For the text-containing cell, return its midpoint in (x, y) coordinate format. 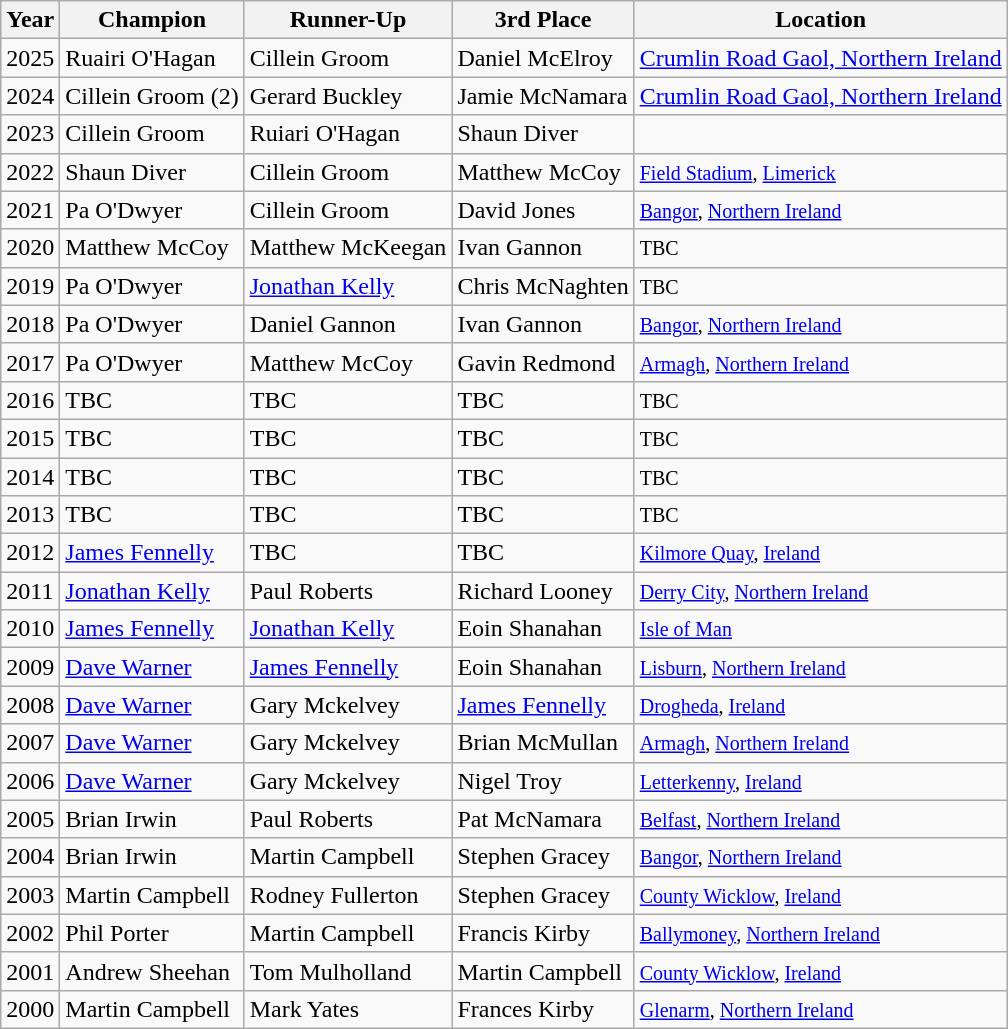
Letterkenny, Ireland (820, 781)
2017 (30, 362)
2009 (30, 667)
Francis Kirby (543, 933)
Richard Looney (543, 591)
2015 (30, 438)
2008 (30, 705)
Daniel Gannon (348, 324)
2024 (30, 96)
2021 (30, 210)
Kilmore Quay, Ireland (820, 553)
2006 (30, 781)
Phil Porter (152, 933)
2001 (30, 971)
Year (30, 20)
Andrew Sheehan (152, 971)
Nigel Troy (543, 781)
Tom Mulholland (348, 971)
2023 (30, 134)
Champion (152, 20)
3rd Place (543, 20)
2014 (30, 477)
Chris McNaghten (543, 286)
Gavin Redmond (543, 362)
Field Stadium, Limerick (820, 172)
Glenarm, Northern Ireland (820, 1009)
Drogheda, Ireland (820, 705)
Brian McMullan (543, 743)
2018 (30, 324)
2004 (30, 857)
Location (820, 20)
Rodney Fullerton (348, 895)
Lisburn, Northern Ireland (820, 667)
2019 (30, 286)
2016 (30, 400)
2005 (30, 819)
Gerard Buckley (348, 96)
Matthew McKeegan (348, 248)
Cillein Groom (2) (152, 96)
Frances Kirby (543, 1009)
2010 (30, 629)
2020 (30, 248)
Ballymoney, Northern Ireland (820, 933)
Runner-Up (348, 20)
Jamie McNamara (543, 96)
2025 (30, 58)
2012 (30, 553)
David Jones (543, 210)
Derry City, Northern Ireland (820, 591)
Pat McNamara (543, 819)
2013 (30, 515)
2011 (30, 591)
Isle of Man (820, 629)
2002 (30, 933)
Belfast, Northern Ireland (820, 819)
2003 (30, 895)
Daniel McElroy (543, 58)
Ruiari O'Hagan (348, 134)
Mark Yates (348, 1009)
2007 (30, 743)
2022 (30, 172)
2000 (30, 1009)
Ruairi O'Hagan (152, 58)
